Determine the (X, Y) coordinate at the center of the cell enclosing the given text.  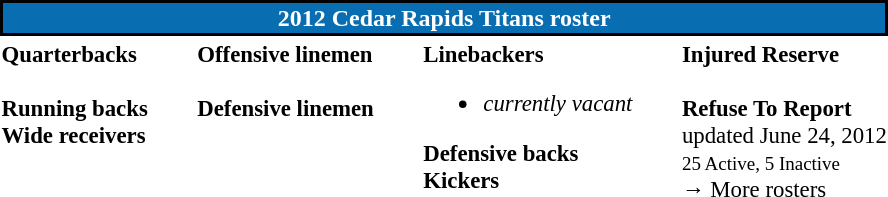
2012 Cedar Rapids Titans roster (444, 18)
